Return the [X, Y] coordinate for the center point of the cell that contains the specified text.  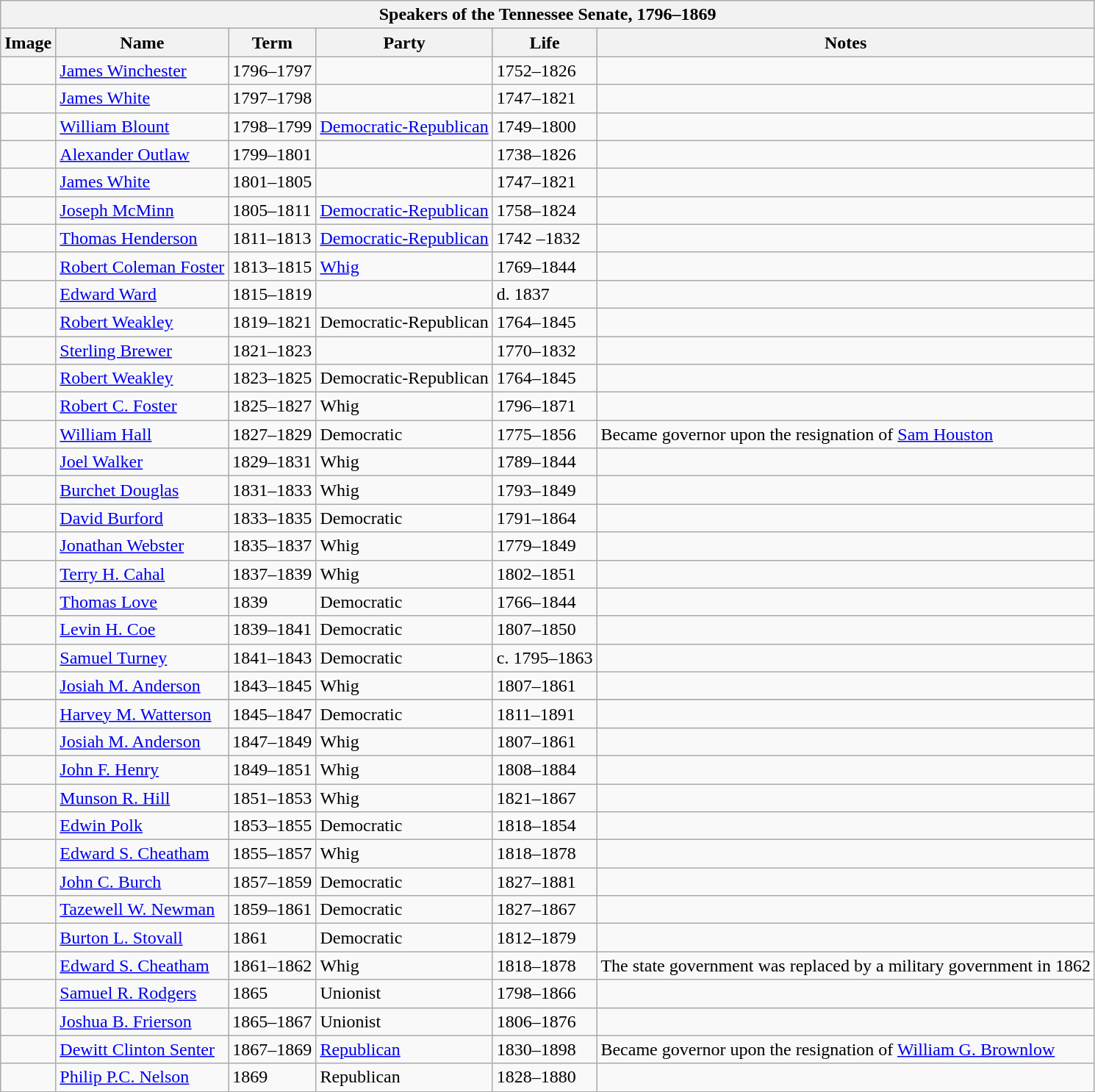
1830–1898 [545, 1049]
Thomas Henderson [143, 238]
1825–1827 [272, 406]
John F. Henry [143, 769]
1798–1799 [272, 126]
1827–1881 [545, 882]
1839–1841 [272, 630]
1811–1813 [272, 238]
1752–1826 [545, 71]
1805–1811 [272, 210]
Samuel R. Rodgers [143, 994]
1859–1861 [272, 910]
Samuel Turney [143, 658]
1827–1829 [272, 434]
1841–1843 [272, 658]
1835–1837 [272, 546]
Image [28, 43]
David Burford [143, 518]
Joshua B. Frierson [143, 1021]
1807–1850 [545, 630]
1796–1871 [545, 406]
1861–1862 [272, 966]
1770–1832 [545, 351]
1801–1805 [272, 182]
Sterling Brewer [143, 351]
1797–1798 [272, 98]
Harvey M. Watterson [143, 714]
Life [545, 43]
1806–1876 [545, 1021]
1808–1884 [545, 769]
Notes [846, 43]
d. 1837 [545, 294]
1861 [272, 938]
James Winchester [143, 71]
The state government was replaced by a military government in 1862 [846, 966]
1769–1844 [545, 266]
1865–1867 [272, 1021]
1798–1866 [545, 994]
1742 –1832 [545, 238]
Term [272, 43]
Dewitt Clinton Senter [143, 1049]
1855–1857 [272, 854]
1839 [272, 602]
1869 [272, 1077]
William Hall [143, 434]
1821–1823 [272, 351]
Joseph McMinn [143, 210]
Robert C. Foster [143, 406]
Thomas Love [143, 602]
Edwin Polk [143, 826]
Edward Ward [143, 294]
Levin H. Coe [143, 630]
1766–1844 [545, 602]
1819–1821 [272, 322]
1845–1847 [272, 714]
William Blount [143, 126]
Became governor upon the resignation of Sam Houston [846, 434]
Robert Coleman Foster [143, 266]
1827–1867 [545, 910]
Burton L. Stovall [143, 938]
1857–1859 [272, 882]
1738–1826 [545, 154]
1833–1835 [272, 518]
1796–1797 [272, 71]
Burchet Douglas [143, 490]
Terry H. Cahal [143, 574]
1812–1879 [545, 938]
1758–1824 [545, 210]
1847–1849 [272, 741]
Joel Walker [143, 462]
1831–1833 [272, 490]
1821–1867 [545, 797]
1813–1815 [272, 266]
Tazewell W. Newman [143, 910]
Speakers of the Tennessee Senate, 1796–1869 [548, 15]
1851–1853 [272, 797]
1811–1891 [545, 714]
Alexander Outlaw [143, 154]
1799–1801 [272, 154]
John C. Burch [143, 882]
1791–1864 [545, 518]
1853–1855 [272, 826]
1867–1869 [272, 1049]
1849–1851 [272, 769]
1793–1849 [545, 490]
1828–1880 [545, 1077]
Munson R. Hill [143, 797]
Jonathan Webster [143, 546]
1775–1856 [545, 434]
1837–1839 [272, 574]
1823–1825 [272, 378]
Philip P.C. Nelson [143, 1077]
1818–1854 [545, 826]
1843–1845 [272, 686]
1779–1849 [545, 546]
1802–1851 [545, 574]
1749–1800 [545, 126]
Party [404, 43]
1815–1819 [272, 294]
1829–1831 [272, 462]
c. 1795–1863 [545, 658]
1865 [272, 994]
Name [143, 43]
Became governor upon the resignation of William G. Brownlow [846, 1049]
1789–1844 [545, 462]
